Search for the cell housing the specified text and yield its [X, Y] center coordinate. 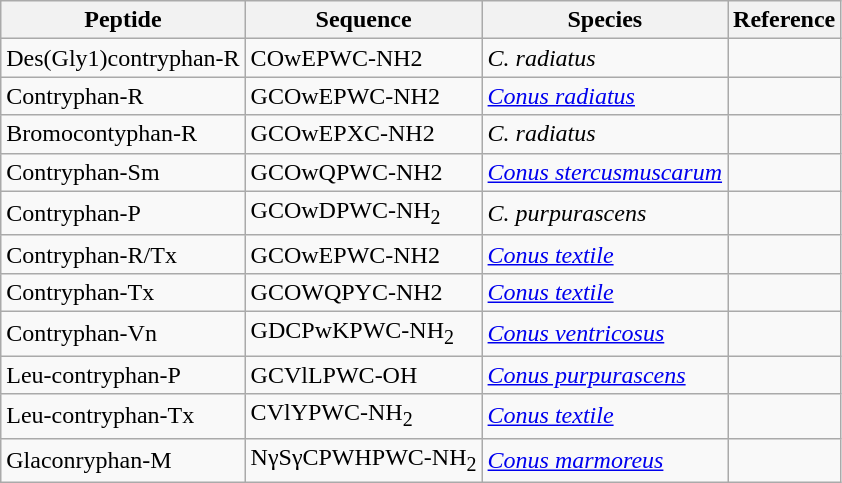
GCVlLPWC-OH [364, 375]
GCOwQPWC-NH2 [364, 172]
Conus stercusmuscarum [605, 172]
GCOwDPWC-NH2 [364, 213]
Des(Gly1)contryphan-R [123, 58]
Conus ventricosus [605, 334]
Contryphan-R/Tx [123, 254]
COwEPWC-NH2 [364, 58]
Reference [784, 20]
Conus purpurascens [605, 375]
GCOWQPYC-NH2 [364, 292]
GDCPwKPWC-NH2 [364, 334]
Contryphan-Tx [123, 292]
Sequence [364, 20]
Contryphan-Sm [123, 172]
Leu-contryphan-P [123, 375]
Glaconryphan-M [123, 460]
C. purpurascens [605, 213]
Conus marmoreus [605, 460]
Leu-contryphan-Tx [123, 416]
Contryphan-Vn [123, 334]
Contryphan-P [123, 213]
Bromocontyphan-R [123, 134]
GCOwEPXC-NH2 [364, 134]
Contryphan-R [123, 96]
Species [605, 20]
NγSγCPWHPWC-NH2 [364, 460]
CVlYPWC-NH2 [364, 416]
Peptide [123, 20]
Conus radiatus [605, 96]
